Provide the (x, y) coordinate of the cell's center where the given text is located.  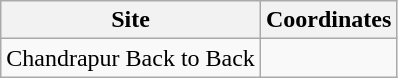
Coordinates (328, 20)
Chandrapur Back to Back (131, 58)
Site (131, 20)
